Capture the cell that displays the provided text and extract its (X, Y) central coordinate. 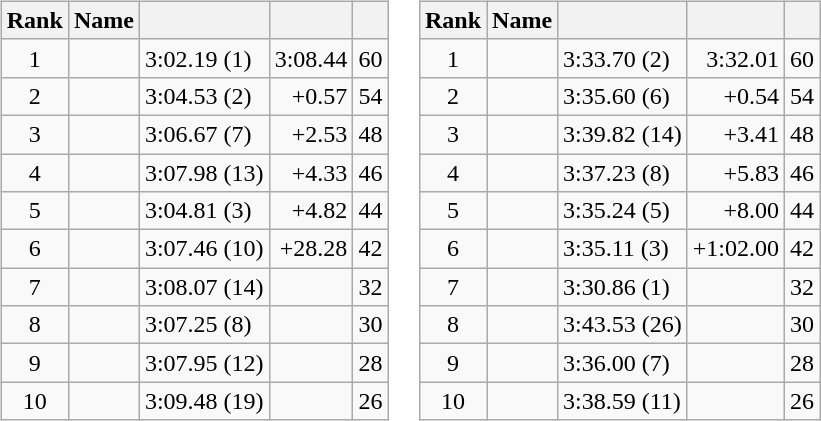
+0.54 (736, 96)
3:37.23 (8) (623, 173)
3:04.81 (3) (204, 211)
+3.41 (736, 134)
+5.83 (736, 173)
3:36.00 (7) (623, 363)
+28.28 (311, 249)
3:07.25 (8) (204, 325)
3:43.53 (26) (623, 325)
3:33.70 (2) (623, 58)
3:38.59 (11) (623, 401)
+4.82 (311, 211)
3:06.67 (7) (204, 134)
3:02.19 (1) (204, 58)
3:08.07 (14) (204, 287)
3:35.24 (5) (623, 211)
3:09.48 (19) (204, 401)
+4.33 (311, 173)
3:07.95 (12) (204, 363)
3:08.44 (311, 58)
3:30.86 (1) (623, 287)
+1:02.00 (736, 249)
3:39.82 (14) (623, 134)
3:07.46 (10) (204, 249)
+2.53 (311, 134)
+0.57 (311, 96)
3:04.53 (2) (204, 96)
3:35.11 (3) (623, 249)
3:32.01 (736, 58)
+8.00 (736, 211)
3:07.98 (13) (204, 173)
3:35.60 (6) (623, 96)
